Identify which cell holds the provided text, then report its (x, y) central coordinate. 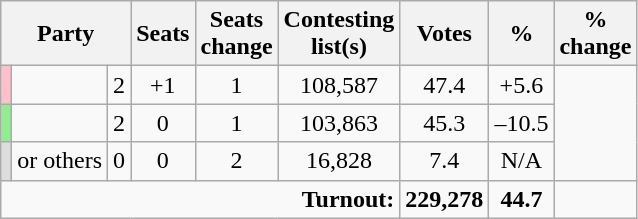
or others (60, 161)
44.7 (522, 199)
% (522, 34)
108,587 (339, 85)
N/A (522, 161)
Contestinglist(s) (339, 34)
16,828 (339, 161)
229,278 (444, 199)
%change (596, 34)
7.4 (444, 161)
Party (66, 34)
103,863 (339, 123)
Seats (163, 34)
+5.6 (522, 85)
Turnout: (200, 199)
45.3 (444, 123)
Votes (444, 34)
47.4 (444, 85)
+1 (163, 85)
Seatschange (236, 34)
–10.5 (522, 123)
